Return the (X, Y) coordinate for the center point of the cell that contains the specified text.  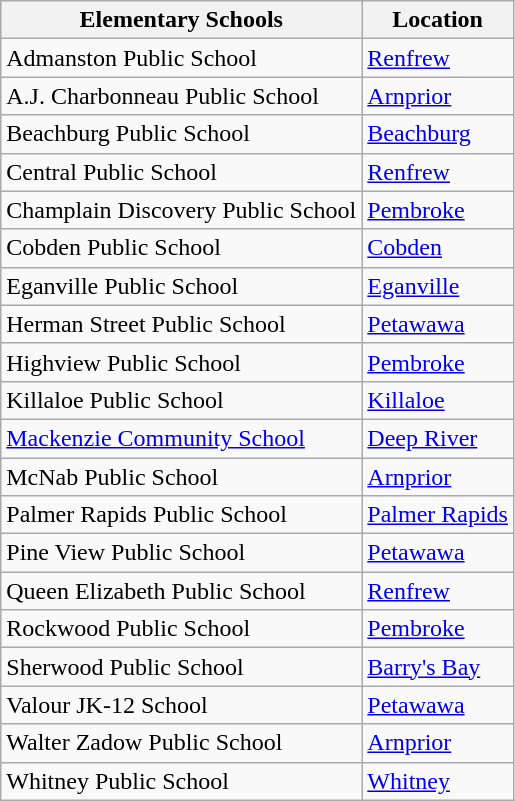
Beachburg (438, 134)
Champlain Discovery Public School (182, 210)
Barry's Bay (438, 667)
Herman Street Public School (182, 324)
Pine View Public School (182, 553)
Admanston Public School (182, 58)
McNab Public School (182, 477)
Palmer Rapids (438, 515)
Elementary Schools (182, 20)
Valour JK-12 School (182, 705)
Rockwood Public School (182, 629)
Eganville Public School (182, 286)
Cobden Public School (182, 248)
Queen Elizabeth Public School (182, 591)
Palmer Rapids Public School (182, 515)
Deep River (438, 438)
Location (438, 20)
Central Public School (182, 172)
Highview Public School (182, 362)
Whitney Public School (182, 781)
Beachburg Public School (182, 134)
Cobden (438, 248)
Killaloe Public School (182, 400)
Whitney (438, 781)
Killaloe (438, 400)
A.J. Charbonneau Public School (182, 96)
Eganville (438, 286)
Mackenzie Community School (182, 438)
Walter Zadow Public School (182, 743)
Sherwood Public School (182, 667)
